Return [X, Y] of the center of cell containing provided text 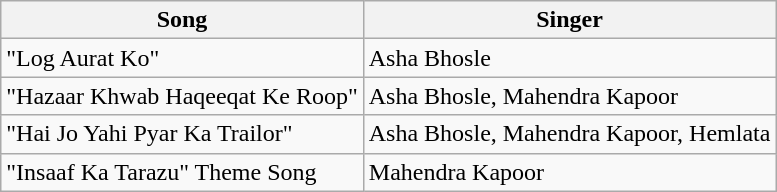
"Log Aurat Ko" [182, 58]
Asha Bhosle, Mahendra Kapoor [570, 96]
Singer [570, 20]
Song [182, 20]
Asha Bhosle, Mahendra Kapoor, Hemlata [570, 134]
"Insaaf Ka Tarazu" Theme Song [182, 172]
Mahendra Kapoor [570, 172]
"Hazaar Khwab Haqeeqat Ke Roop" [182, 96]
Asha Bhosle [570, 58]
"Hai Jo Yahi Pyar Ka Trailor" [182, 134]
